Locate the cell with the specified text and output its (x, y) center coordinate. 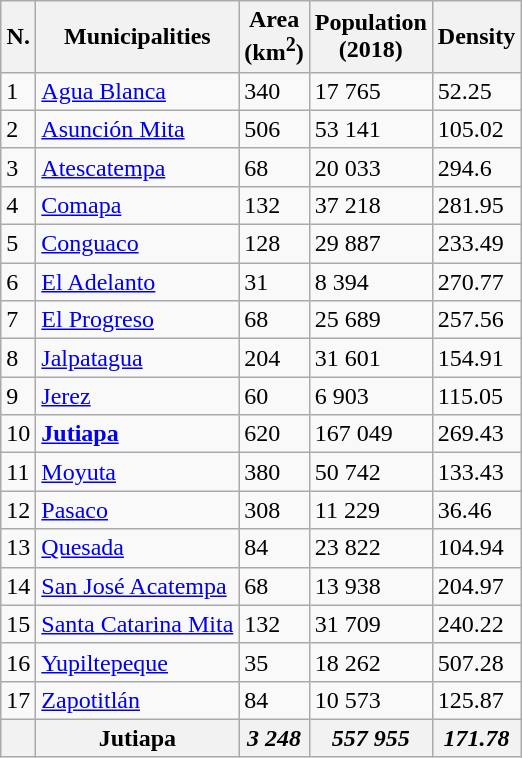
115.05 (476, 396)
308 (274, 510)
52.25 (476, 91)
8 (18, 358)
50 742 (370, 472)
13 (18, 548)
Density (476, 37)
133.43 (476, 472)
20 033 (370, 167)
Agua Blanca (138, 91)
36.46 (476, 510)
167 049 (370, 434)
Santa Catarina Mita (138, 624)
154.91 (476, 358)
506 (274, 129)
270.77 (476, 282)
53 141 (370, 129)
507.28 (476, 662)
Quesada (138, 548)
620 (274, 434)
Conguaco (138, 244)
281.95 (476, 205)
Area(km2) (274, 37)
Yupiltepeque (138, 662)
8 394 (370, 282)
104.94 (476, 548)
340 (274, 91)
3 248 (274, 738)
233.49 (476, 244)
Asunción Mita (138, 129)
240.22 (476, 624)
15 (18, 624)
3 (18, 167)
204 (274, 358)
11 (18, 472)
Jalpatagua (138, 358)
El Adelanto (138, 282)
16 (18, 662)
N. (18, 37)
Pasaco (138, 510)
7 (18, 320)
Zapotitlán (138, 700)
31 (274, 282)
171.78 (476, 738)
14 (18, 586)
18 262 (370, 662)
Population(2018) (370, 37)
23 822 (370, 548)
Municipalities (138, 37)
294.6 (476, 167)
El Progreso (138, 320)
257.56 (476, 320)
6 903 (370, 396)
5 (18, 244)
29 887 (370, 244)
San José Acatempa (138, 586)
31 601 (370, 358)
31 709 (370, 624)
25 689 (370, 320)
1 (18, 91)
10 573 (370, 700)
125.87 (476, 700)
Comapa (138, 205)
2 (18, 129)
35 (274, 662)
380 (274, 472)
9 (18, 396)
Jerez (138, 396)
4 (18, 205)
6 (18, 282)
Moyuta (138, 472)
128 (274, 244)
11 229 (370, 510)
17 765 (370, 91)
Atescatempa (138, 167)
12 (18, 510)
269.43 (476, 434)
13 938 (370, 586)
10 (18, 434)
557 955 (370, 738)
60 (274, 396)
105.02 (476, 129)
37 218 (370, 205)
204.97 (476, 586)
17 (18, 700)
